Locate the cell with the specified text and output its [x, y] center coordinate. 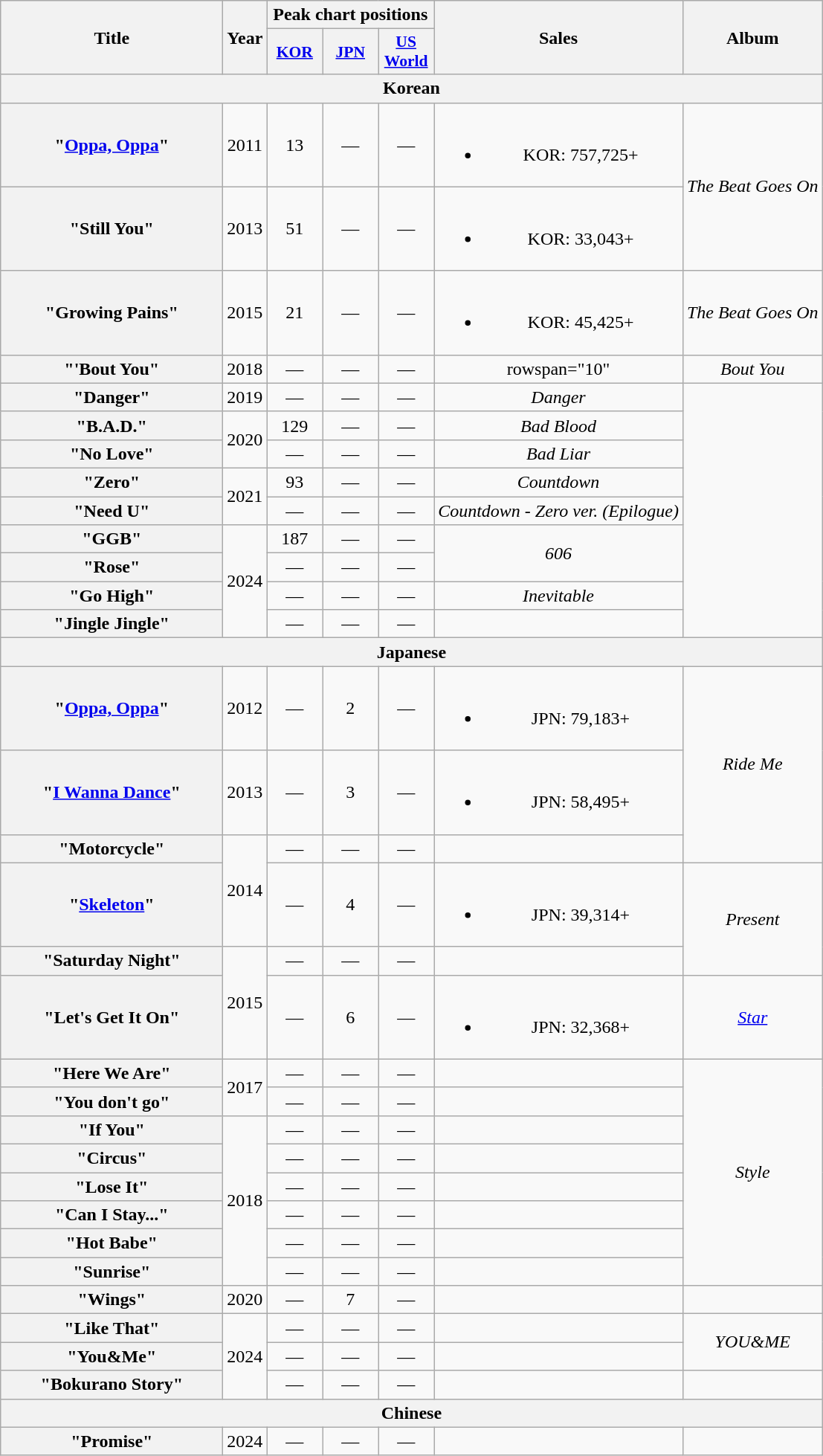
Title [112, 37]
Album [752, 37]
Korean [412, 88]
"Wings" [112, 1300]
13 [294, 144]
Chinese [412, 1413]
"You don't go" [112, 1101]
Bout You [752, 369]
Year [245, 37]
"Can I Stay..." [112, 1215]
"Let's Get It On" [112, 1017]
"Skeleton" [112, 904]
2017 [245, 1087]
"Promise" [112, 1441]
"Still You" [112, 229]
2021 [245, 496]
"Motorcycle" [112, 848]
"Hot Babe" [112, 1243]
JPN: 79,183+ [559, 708]
Japanese [412, 652]
"You&Me" [112, 1356]
JPN: 58,495+ [559, 793]
"Go High" [112, 596]
7 [351, 1300]
606 [559, 553]
JPN: 32,368+ [559, 1017]
"Here We Are" [112, 1073]
2012 [245, 708]
KOR: 33,043+ [559, 229]
"Circus" [112, 1158]
2 [351, 708]
"If You" [112, 1130]
4 [351, 904]
21 [294, 312]
"Like That" [112, 1328]
Inevitable [559, 596]
rowspan="10" [559, 369]
"Need U" [112, 511]
Countdown [559, 482]
Ride Me [752, 764]
JPN [351, 52]
Countdown - Zero ver. (Epilogue) [559, 511]
USWorld [406, 52]
"No Love" [112, 454]
"Zero" [112, 482]
2014 [245, 891]
187 [294, 539]
Bad Liar [559, 454]
Sales [559, 37]
129 [294, 425]
"GGB" [112, 539]
"Danger" [112, 397]
"B.A.D." [112, 425]
"Jingle Jingle" [112, 624]
2011 [245, 144]
YOU&ME [752, 1342]
KOR: 45,425+ [559, 312]
Star [752, 1017]
Present [752, 919]
93 [294, 482]
51 [294, 229]
3 [351, 793]
"I Wanna Dance" [112, 793]
KOR [294, 52]
"Rose" [112, 567]
"Growing Pains" [112, 312]
KOR: 757,725+ [559, 144]
Peak chart positions [351, 15]
"Lose It" [112, 1186]
"Saturday Night" [112, 961]
"'Bout You" [112, 369]
Style [752, 1172]
Danger [559, 397]
Bad Blood [559, 425]
"Sunrise" [112, 1272]
6 [351, 1017]
"Bokurano Story" [112, 1385]
2019 [245, 397]
JPN: 39,314+ [559, 904]
